Determine the [x, y] coordinate at the center of the cell enclosing the given text.  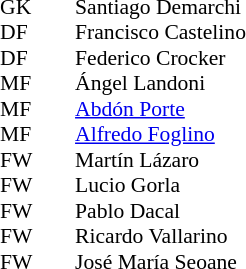
Ricardo Vallarino [160, 237]
Martín Lázaro [160, 160]
Abdón Porte [160, 109]
Pablo Dacal [160, 211]
Alfredo Foglino [160, 135]
Federico Crocker [160, 58]
Ángel Landoni [160, 83]
Lucio Gorla [160, 185]
Francisco Castelino [160, 33]
